Detect which cell encompasses the target text, then output its (X, Y) center coordinate. 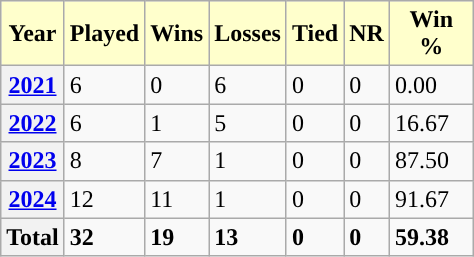
0.00 (431, 85)
13 (248, 237)
59.38 (431, 237)
2022 (33, 123)
32 (104, 237)
87.50 (431, 161)
16.67 (431, 123)
2021 (33, 85)
NR (367, 34)
7 (177, 161)
Year (33, 34)
11 (177, 199)
19 (177, 237)
Losses (248, 34)
5 (248, 123)
12 (104, 199)
8 (104, 161)
Total (33, 237)
2023 (33, 161)
Played (104, 34)
Tied (314, 34)
2024 (33, 199)
Win % (431, 34)
Wins (177, 34)
91.67 (431, 199)
